Determine the [X, Y] coordinate at the center of the cell enclosing the given text.  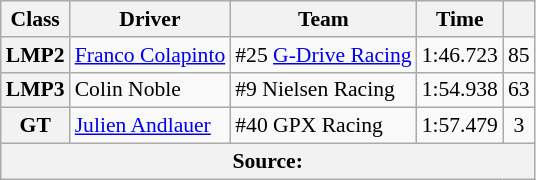
#9 Nielsen Racing [323, 90]
Class [36, 19]
1:54.938 [460, 90]
Time [460, 19]
1:57.479 [460, 126]
3 [519, 126]
#25 G-Drive Racing [323, 55]
Colin Noble [150, 90]
#40 GPX Racing [323, 126]
Source: [268, 162]
LMP3 [36, 90]
Team [323, 19]
Franco Colapinto [150, 55]
1:46.723 [460, 55]
LMP2 [36, 55]
63 [519, 90]
GT [36, 126]
Driver [150, 19]
85 [519, 55]
Julien Andlauer [150, 126]
